Capture the cell that displays the provided text and extract its [X, Y] central coordinate. 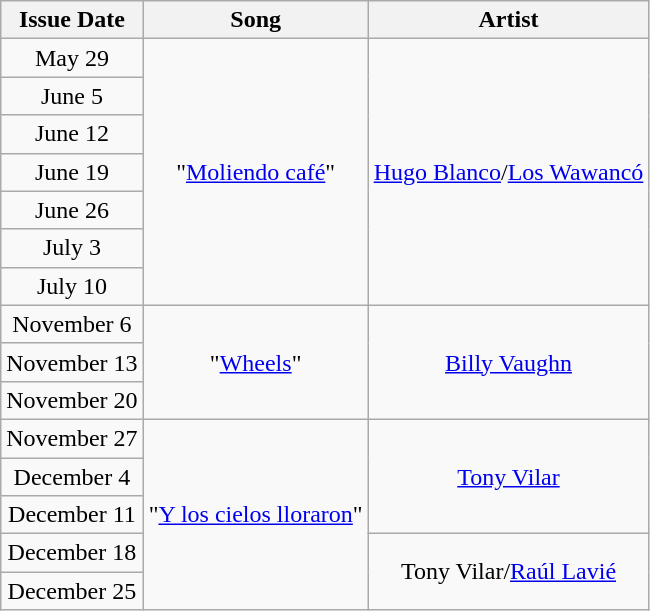
Song [256, 20]
Tony Vilar/Raúl Lavié [508, 572]
Issue Date [72, 20]
December 25 [72, 591]
Tony Vilar [508, 476]
"Wheels" [256, 362]
Hugo Blanco/Los Wawancó [508, 172]
November 27 [72, 438]
December 18 [72, 553]
November 20 [72, 400]
"Moliendo café" [256, 172]
"Y los cielos lloraron" [256, 514]
June 5 [72, 96]
May 29 [72, 58]
July 10 [72, 286]
June 26 [72, 210]
Billy Vaughn [508, 362]
December 4 [72, 477]
June 19 [72, 172]
December 11 [72, 515]
November 6 [72, 324]
November 13 [72, 362]
July 3 [72, 248]
June 12 [72, 134]
Artist [508, 20]
